From the cell containing the given text, extract its center point as (X, Y) coordinate. 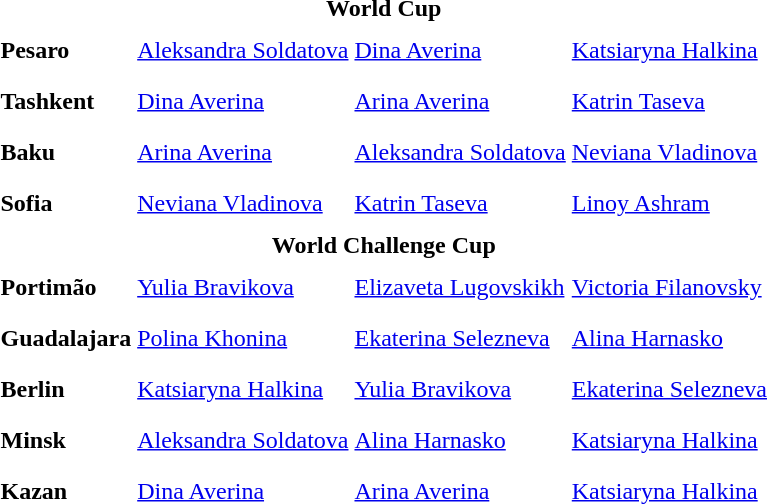
Katrin Taseva (460, 203)
Katsiaryna Halkina (243, 389)
Neviana Vladinova (243, 203)
Elizaveta Lugovskikh (460, 287)
Polina Khonina (243, 338)
Ekaterina Selezneva (460, 338)
Alina Harnasko (460, 440)
